Scan for the cell matching the given text and deliver its [X, Y] coordinate at center. 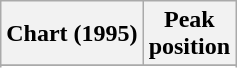
Chart (1995) [72, 34]
Peakposition [189, 34]
